For the text-containing cell, return its midpoint in (X, Y) coordinate format. 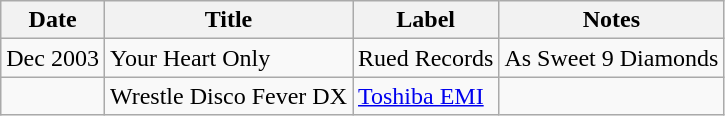
Dec 2003 (53, 58)
As Sweet 9 Diamonds (612, 58)
Wrestle Disco Fever DX (228, 96)
Notes (612, 20)
Your Heart Only (228, 58)
Label (425, 20)
Toshiba EMI (425, 96)
Date (53, 20)
Rued Records (425, 58)
Title (228, 20)
